Search for the cell housing the specified text and yield its (X, Y) center coordinate. 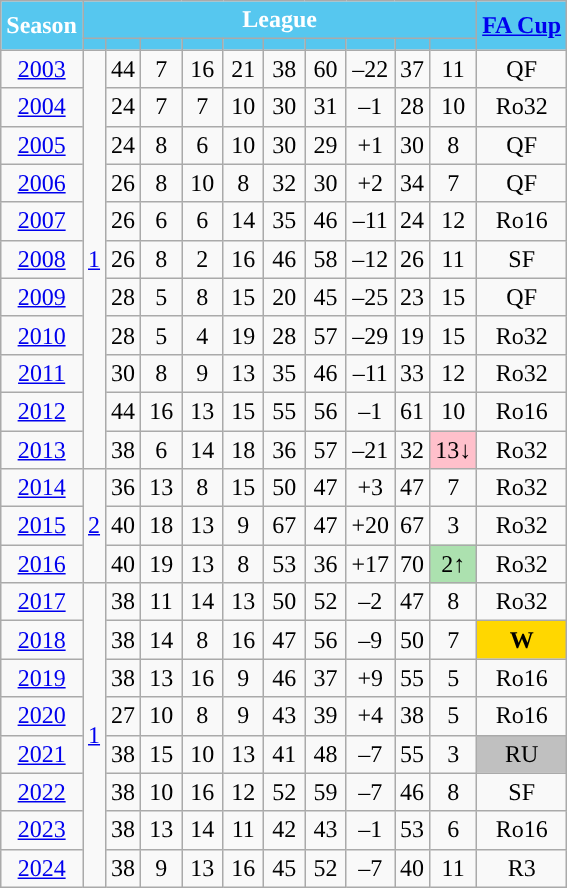
–2 (370, 602)
+2 (370, 183)
–29 (370, 335)
2012 (42, 411)
2009 (42, 297)
34 (412, 183)
–12 (370, 259)
13↓ (454, 449)
2008 (42, 259)
2024 (42, 868)
RU (522, 754)
2015 (42, 526)
+4 (370, 716)
2005 (42, 145)
+20 (370, 526)
60 (326, 69)
2011 (42, 373)
2003 (42, 69)
–25 (370, 297)
61 (412, 411)
2020 (42, 716)
FA Cup (522, 26)
2004 (42, 107)
–21 (370, 449)
2010 (42, 335)
21 (244, 69)
–22 (370, 69)
70 (412, 564)
4 (202, 335)
2016 (42, 564)
R3 (522, 868)
2021 (42, 754)
+3 (370, 488)
33 (412, 373)
2019 (42, 678)
2↑ (454, 564)
59 (326, 792)
39 (326, 716)
27 (124, 716)
+17 (370, 564)
31 (326, 107)
2006 (42, 183)
League (279, 20)
48 (326, 754)
29 (326, 145)
+1 (370, 145)
23 (412, 297)
20 (284, 297)
41 (284, 754)
2022 (42, 792)
+9 (370, 678)
2023 (42, 830)
W (522, 640)
2007 (42, 221)
2014 (42, 488)
2018 (42, 640)
42 (284, 830)
2017 (42, 602)
–9 (370, 640)
58 (326, 259)
2013 (42, 449)
Season (42, 26)
